Extract the [x, y] coordinate from the center of the cell holding the provided text.  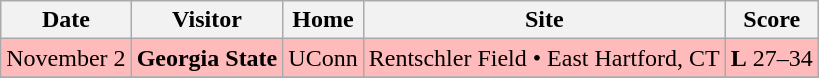
Home [323, 20]
November 2 [66, 58]
Date [66, 20]
L 27–34 [772, 58]
Rentschler Field • East Hartford, CT [544, 58]
UConn [323, 58]
Georgia State [207, 58]
Visitor [207, 20]
Score [772, 20]
Site [544, 20]
